Detect which cell encompasses the target text, then output its (X, Y) center coordinate. 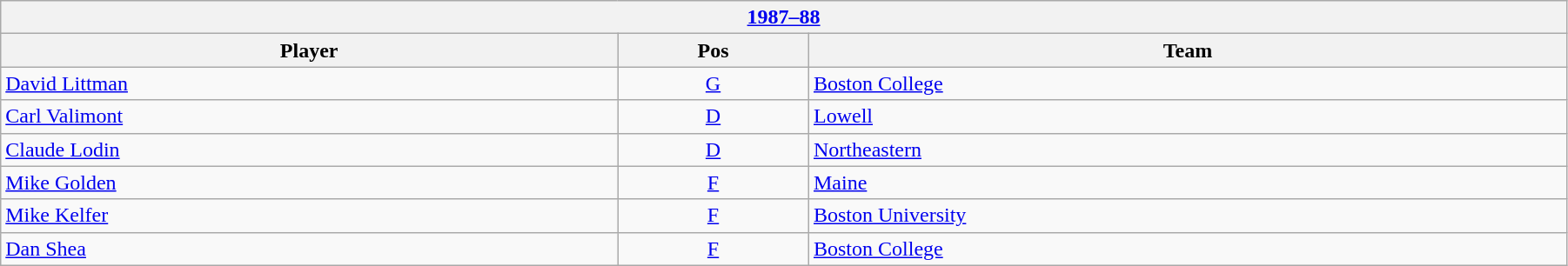
Pos (714, 50)
G (714, 83)
Carl Valimont (310, 116)
Maine (1187, 183)
Boston University (1187, 216)
Claude Lodin (310, 150)
Mike Kelfer (310, 216)
David Littman (310, 83)
Player (310, 50)
Mike Golden (310, 183)
Dan Shea (310, 249)
Northeastern (1187, 150)
Lowell (1187, 116)
Team (1187, 50)
1987–88 (784, 17)
